Return the [x, y] coordinate for the center point of the cell that contains the specified text.  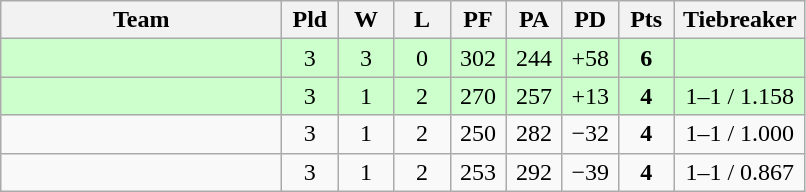
−39 [590, 172]
282 [534, 134]
+13 [590, 96]
PF [478, 20]
302 [478, 58]
Pld [310, 20]
244 [534, 58]
0 [422, 58]
Pts [646, 20]
PA [534, 20]
253 [478, 172]
250 [478, 134]
−32 [590, 134]
Team [142, 20]
PD [590, 20]
W [366, 20]
6 [646, 58]
+58 [590, 58]
270 [478, 96]
Tiebreaker [740, 20]
1–1 / 1.158 [740, 96]
L [422, 20]
1–1 / 0.867 [740, 172]
292 [534, 172]
1–1 / 1.000 [740, 134]
257 [534, 96]
